Pinpoint the cell where the given text exists, returning its [x, y] midpoint coordinate. 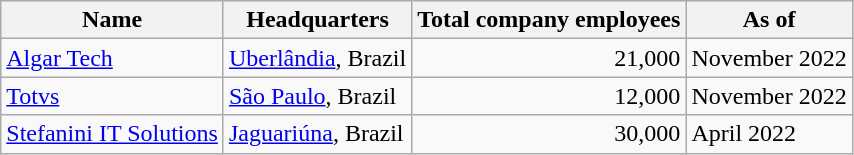
12,000 [549, 96]
Total company employees [549, 20]
Algar Tech [112, 58]
Jaguariúna, Brazil [317, 134]
Headquarters [317, 20]
São Paulo, Brazil [317, 96]
30,000 [549, 134]
As of [769, 20]
Totvs [112, 96]
Stefanini IT Solutions [112, 134]
April 2022 [769, 134]
Name [112, 20]
21,000 [549, 58]
Uberlândia, Brazil [317, 58]
